Return the (x, y) coordinate for the center point of the cell that contains the specified text.  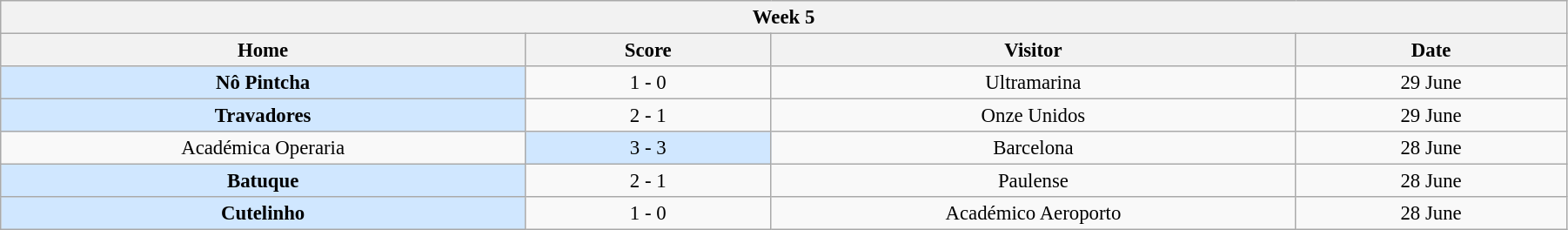
Académico Aeroporto (1034, 213)
Barcelona (1034, 148)
Travadores (263, 116)
Onze Unidos (1034, 116)
Week 5 (784, 17)
Home (263, 51)
Ultramarina (1034, 83)
3 - 3 (647, 148)
Académica Operaria (263, 148)
Nô Pintcha (263, 83)
Score (647, 51)
Visitor (1034, 51)
Paulense (1034, 181)
Cutelinho (263, 213)
Date (1431, 51)
Batuque (263, 181)
